Capture the cell that displays the provided text and extract its [x, y] central coordinate. 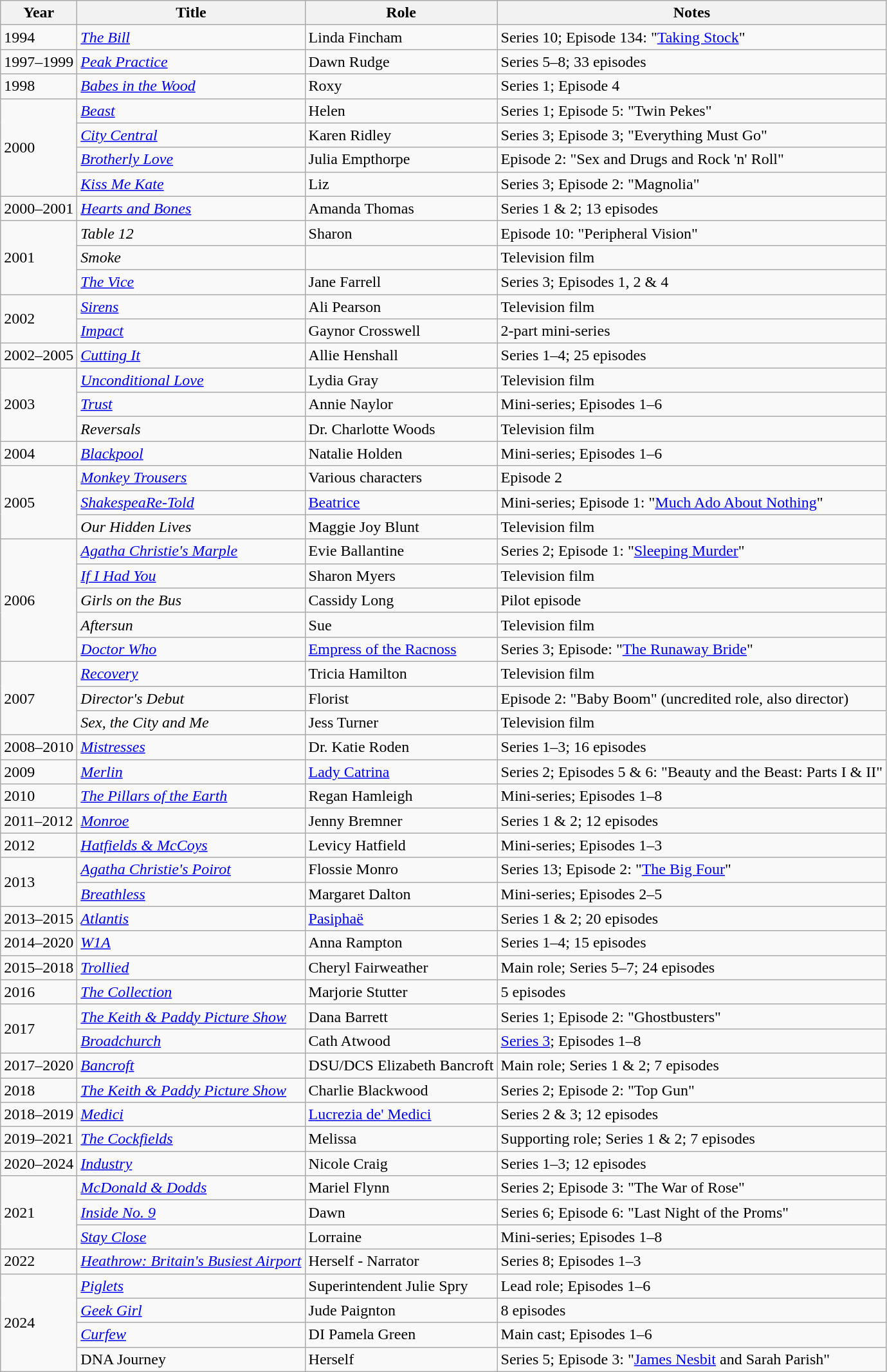
Series 5–8; 33 episodes [692, 62]
Sirens [191, 307]
Series 2 & 3; 12 episodes [692, 1115]
Series 6; Episode 6: "Last Night of the Proms" [692, 1212]
Mini-series; Episode 1: "Much Ado About Nothing" [692, 502]
2016 [39, 992]
Hearts and Bones [191, 208]
Series 8; Episodes 1–3 [692, 1261]
2000–2001 [39, 208]
Superintendent Julie Spry [401, 1286]
Sue [401, 625]
2013 [39, 882]
2013–2015 [39, 919]
2018–2019 [39, 1115]
Industry [191, 1164]
Breathless [191, 894]
Babes in the Wood [191, 86]
2012 [39, 845]
1997–1999 [39, 62]
5 episodes [692, 992]
Heathrow: Britain's Busiest Airport [191, 1261]
Helen [401, 111]
2021 [39, 1212]
Allie Henshall [401, 356]
Evie Ballantine [401, 551]
Julia Empthorpe [401, 160]
DNA Journey [191, 1359]
Mini-series; Episodes 2–5 [692, 894]
Series 2; Episode 3: "The War of Rose" [692, 1188]
Main role; Series 5–7; 24 episodes [692, 967]
Karen Ridley [401, 135]
Sharon [401, 233]
Episode 10: "Peripheral Vision" [692, 233]
Mini-series; Episodes 1–3 [692, 845]
Nicole Craig [401, 1164]
The Bill [191, 37]
Peak Practice [191, 62]
Main role; Series 1 & 2; 7 episodes [692, 1065]
The Collection [191, 992]
Recovery [191, 673]
Beast [191, 111]
Pilot episode [692, 600]
2018 [39, 1090]
Series 1 & 2; 20 episodes [692, 919]
Series 2; Episode 1: "Sleeping Murder" [692, 551]
Lucrezia de' Medici [401, 1115]
Melissa [401, 1139]
Dana Barrett [401, 1016]
Tricia Hamilton [401, 673]
Liz [401, 184]
Monkey Trousers [191, 478]
Series 1–4; 25 episodes [692, 356]
Sharon Myers [401, 576]
Mariel Flynn [401, 1188]
2006 [39, 600]
2008–2010 [39, 747]
Aftersun [191, 625]
Series 2; Episodes 5 & 6: "Beauty and the Beast: Parts I & II" [692, 772]
Role [401, 13]
Medici [191, 1115]
1994 [39, 37]
Margaret Dalton [401, 894]
The Vice [191, 282]
Dr. Charlotte Woods [401, 429]
City Central [191, 135]
1998 [39, 86]
Maggie Joy Blunt [401, 527]
Series 3; Episode 2: "Magnolia" [692, 184]
Series 13; Episode 2: "The Big Four" [692, 870]
Agatha Christie's Poirot [191, 870]
Table 12 [191, 233]
2010 [39, 796]
Mistresses [191, 747]
Marjorie Stutter [401, 992]
Impact [191, 331]
Series 2; Episode 2: "Top Gun" [692, 1090]
2005 [39, 502]
Trollied [191, 967]
Series 5; Episode 3: "James Nesbit and Sarah Parish" [692, 1359]
Gaynor Crosswell [401, 331]
2003 [39, 405]
Lead role; Episodes 1–6 [692, 1286]
2002 [39, 319]
Girls on the Bus [191, 600]
Episode 2: "Baby Boom" (uncredited role, also director) [692, 698]
Notes [692, 13]
Curfew [191, 1335]
Cutting It [191, 356]
Amanda Thomas [401, 208]
8 episodes [692, 1310]
Series 1–3; 12 episodes [692, 1164]
Charlie Blackwood [401, 1090]
2007 [39, 698]
2022 [39, 1261]
Geek Girl [191, 1310]
Series 10; Episode 134: "Taking Stock" [692, 37]
Supporting role; Series 1 & 2; 7 episodes [692, 1139]
Lorraine [401, 1237]
2-part mini-series [692, 331]
2017 [39, 1029]
ShakespeaRe-Told [191, 502]
Anna Rampton [401, 943]
Monroe [191, 821]
Various characters [401, 478]
Stay Close [191, 1237]
DSU/DCS Elizabeth Bancroft [401, 1065]
McDonald & Dodds [191, 1188]
Series 1–3; 16 episodes [692, 747]
Cath Atwood [401, 1041]
Series 1; Episode 4 [692, 86]
Lady Catrina [401, 772]
2017–2020 [39, 1065]
Our Hidden Lives [191, 527]
2002–2005 [39, 356]
Unconditional Love [191, 380]
Linda Fincham [401, 37]
Florist [401, 698]
Natalie Holden [401, 453]
Kiss Me Kate [191, 184]
Beatrice [401, 502]
2000 [39, 147]
Brotherly Love [191, 160]
Smoke [191, 257]
Series 3; Episodes 1, 2 & 4 [692, 282]
If I Had You [191, 576]
W1A [191, 943]
Broadchurch [191, 1041]
Lydia Gray [401, 380]
The Cockfields [191, 1139]
Jenny Bremner [401, 821]
2011–2012 [39, 821]
Merlin [191, 772]
Roxy [401, 86]
Main cast; Episodes 1–6 [692, 1335]
Blackpool [191, 453]
2014–2020 [39, 943]
Dawn Rudge [401, 62]
Levicy Hatfield [401, 845]
Episode 2 [692, 478]
Agatha Christie's Marple [191, 551]
Piglets [191, 1286]
Trust [191, 405]
Empress of the Racnoss [401, 649]
2019–2021 [39, 1139]
Year [39, 13]
Herself - Narrator [401, 1261]
Series 3; Episode: "The Runaway Bride" [692, 649]
DI Pamela Green [401, 1335]
Atlantis [191, 919]
Series 1 & 2; 12 episodes [692, 821]
Dr. Katie Roden [401, 747]
Episode 2: "Sex and Drugs and Rock 'n' Roll" [692, 160]
Jane Farrell [401, 282]
Jess Turner [401, 723]
2015–2018 [39, 967]
Doctor Who [191, 649]
Series 1; Episode 5: "Twin Pekes" [692, 111]
2004 [39, 453]
2009 [39, 772]
Cassidy Long [401, 600]
Cheryl Fairweather [401, 967]
Series 1 & 2; 13 episodes [692, 208]
Dawn [401, 1212]
2020–2024 [39, 1164]
Pasiphaë [401, 919]
Series 1; Episode 2: "Ghostbusters" [692, 1016]
Regan Hamleigh [401, 796]
Bancroft [191, 1065]
Inside No. 9 [191, 1212]
Hatfields & McCoys [191, 845]
Ali Pearson [401, 307]
Series 1–4; 15 episodes [692, 943]
Title [191, 13]
Series 3; Episode 3; "Everything Must Go" [692, 135]
Herself [401, 1359]
Series 3; Episodes 1–8 [692, 1041]
The Pillars of the Earth [191, 796]
Director's Debut [191, 698]
Flossie Monro [401, 870]
Annie Naylor [401, 405]
2001 [39, 257]
Jude Paignton [401, 1310]
Sex, the City and Me [191, 723]
Reversals [191, 429]
2024 [39, 1322]
